Scan for the cell matching the given text and deliver its [x, y] coordinate at center. 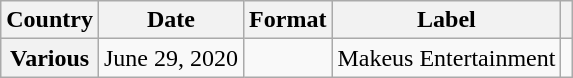
Format [288, 20]
Label [446, 20]
Various [50, 58]
Country [50, 20]
Date [170, 20]
June 29, 2020 [170, 58]
Makeus Entertainment [446, 58]
